Search for the cell housing the specified text and yield its [X, Y] center coordinate. 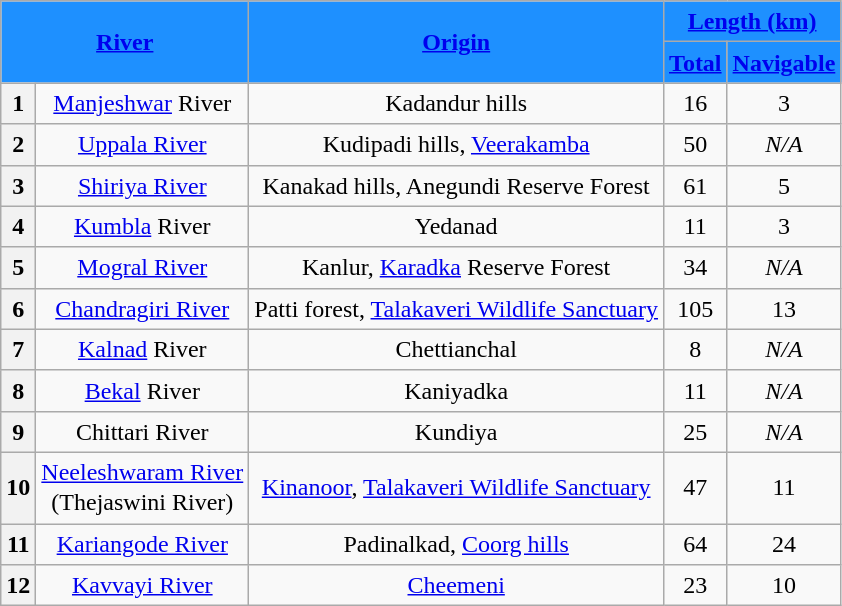
River [125, 42]
Mogral River [142, 268]
47 [696, 488]
Kavvayi River [142, 586]
Kadandur hills [456, 104]
Chandragiri River [142, 308]
Uppala River [142, 144]
Kumbla River [142, 226]
7 [18, 350]
Kanakad hills, Anegundi Reserve Forest [456, 186]
64 [696, 544]
Chettianchal [456, 350]
1 [18, 104]
Total [696, 62]
Chittari River [142, 432]
Patti forest, Talakaveri Wildlife Sanctuary [456, 308]
Kinanoor, Talakaveri Wildlife Sanctuary [456, 488]
Cheemeni [456, 586]
Kaniyadka [456, 390]
Padinalkad, Coorg hills [456, 544]
Neeleshwaram River(Thejaswini River) [142, 488]
Navigable [784, 62]
2 [18, 144]
6 [18, 308]
Shiriya River [142, 186]
61 [696, 186]
Kundiya [456, 432]
Kalnad River [142, 350]
105 [696, 308]
Bekal River [142, 390]
16 [696, 104]
23 [696, 586]
Origin [456, 42]
9 [18, 432]
Kudipadi hills, Veerakamba [456, 144]
Length (km) [752, 22]
12 [18, 586]
4 [18, 226]
13 [784, 308]
Kanlur, Karadka Reserve Forest [456, 268]
Manjeshwar River [142, 104]
Yedanad [456, 226]
50 [696, 144]
25 [696, 432]
Kariangode River [142, 544]
34 [696, 268]
24 [784, 544]
